From the cell containing the given text, extract its center point as [x, y] coordinate. 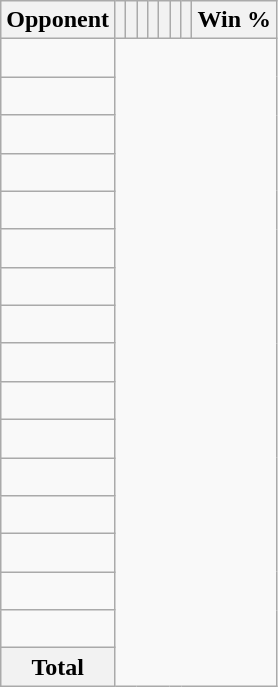
Win % [234, 20]
Total [58, 667]
Opponent [58, 20]
